Output the [X, Y] coordinate of the center of the cell containing the given text.  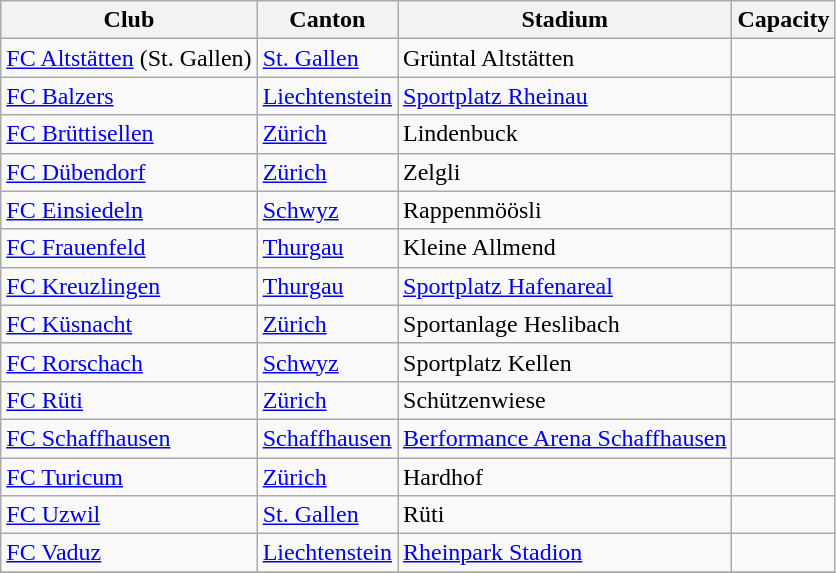
Sportplatz Hafenareal [565, 286]
Stadium [565, 20]
Canton [327, 20]
Capacity [784, 20]
Sportplatz Rheinau [565, 96]
Rüti [565, 515]
FC Uzwil [129, 515]
Grüntal Altstätten [565, 58]
FC Turicum [129, 477]
Schützenwiese [565, 400]
FC Frauenfeld [129, 248]
Sportanlage Heslibach [565, 324]
Sportplatz Kellen [565, 362]
FC Kreuzlingen [129, 286]
FC Vaduz [129, 553]
FC Einsiedeln [129, 210]
Hardhof [565, 477]
FC Dübendorf [129, 172]
FC Rorschach [129, 362]
FC Schaffhausen [129, 438]
Club [129, 20]
FC Brüttisellen [129, 134]
Schaffhausen [327, 438]
FC Altstätten (St. Gallen) [129, 58]
FC Küsnacht [129, 324]
Berformance Arena Schaffhausen [565, 438]
FC Balzers [129, 96]
Lindenbuck [565, 134]
FC Rüti [129, 400]
Kleine Allmend [565, 248]
Rappenmöösli [565, 210]
Zelgli [565, 172]
Rheinpark Stadion [565, 553]
